Detect which cell encompasses the target text, then output its [X, Y] center coordinate. 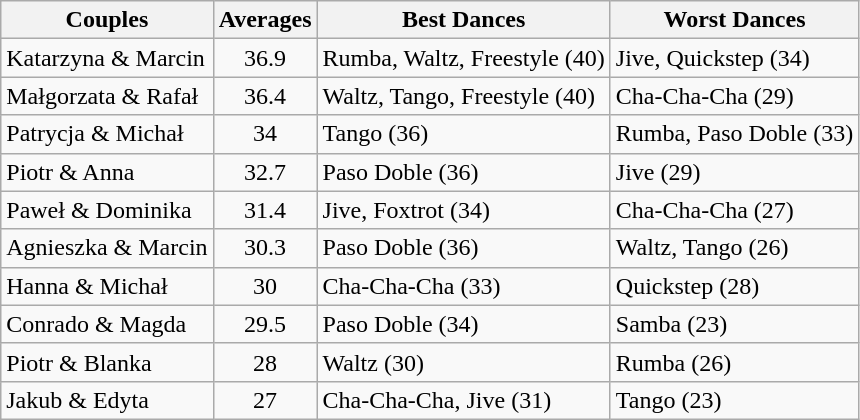
28 [265, 362]
31.4 [265, 210]
30.3 [265, 248]
32.7 [265, 172]
30 [265, 286]
36.9 [265, 58]
Waltz, Tango (26) [734, 248]
Couples [107, 20]
Cha-Cha-Cha, Jive (31) [464, 400]
Rumba (26) [734, 362]
Patrycja & Michał [107, 134]
Waltz, Tango, Freestyle (40) [464, 96]
Jive, Foxtrot (34) [464, 210]
Worst Dances [734, 20]
Katarzyna & Marcin [107, 58]
29.5 [265, 324]
Waltz (30) [464, 362]
Tango (36) [464, 134]
Best Dances [464, 20]
Cha-Cha-Cha (29) [734, 96]
Samba (23) [734, 324]
Conrado & Magda [107, 324]
Rumba, Waltz, Freestyle (40) [464, 58]
Cha-Cha-Cha (27) [734, 210]
Małgorzata & Rafał [107, 96]
Jive (29) [734, 172]
36.4 [265, 96]
Piotr & Anna [107, 172]
27 [265, 400]
Hanna & Michał [107, 286]
34 [265, 134]
Jakub & Edyta [107, 400]
Tango (23) [734, 400]
Piotr & Blanka [107, 362]
Cha-Cha-Cha (33) [464, 286]
Paweł & Dominika [107, 210]
Agnieszka & Marcin [107, 248]
Rumba, Paso Doble (33) [734, 134]
Averages [265, 20]
Quickstep (28) [734, 286]
Jive, Quickstep (34) [734, 58]
Paso Doble (34) [464, 324]
